Output the (x, y) coordinate of the center of the cell containing the given text.  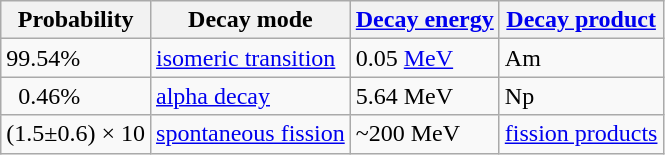
Probability (76, 20)
0.05 MeV (424, 58)
(1.5±0.6) × 10 (76, 134)
Am (581, 58)
5.64 MeV (424, 96)
alpha decay (251, 96)
~200 MeV (424, 134)
99.54% (76, 58)
Decay energy (424, 20)
spontaneous fission (251, 134)
0.46% (76, 96)
Decay product (581, 20)
isomeric transition (251, 58)
Np (581, 96)
fission products (581, 134)
Decay mode (251, 20)
